Return (x, y) of the center of cell containing provided text 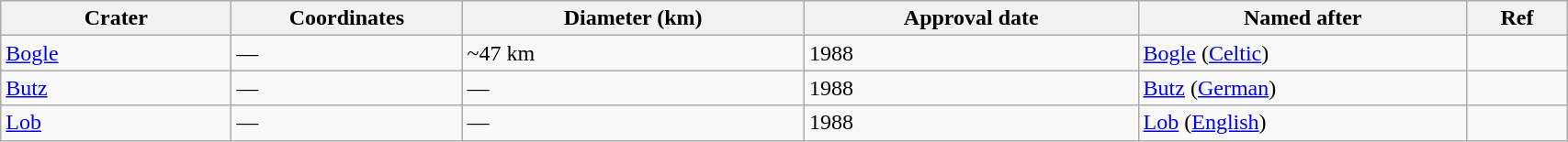
Bogle (Celtic) (1303, 53)
Approval date (972, 18)
Butz (116, 88)
Lob (116, 123)
Butz (German) (1303, 88)
Named after (1303, 18)
~47 km (634, 53)
Coordinates (347, 18)
Ref (1517, 18)
Crater (116, 18)
Diameter (km) (634, 18)
Bogle (116, 53)
Lob (English) (1303, 123)
